Scan for the cell matching the given text and deliver its [x, y] coordinate at center. 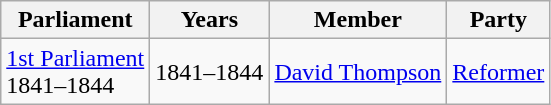
1st Parliament1841–1844 [76, 72]
1841–1844 [210, 72]
Party [498, 20]
David Thompson [358, 72]
Parliament [76, 20]
Years [210, 20]
Member [358, 20]
Reformer [498, 72]
